Locate the cell with the specified text and output its [x, y] center coordinate. 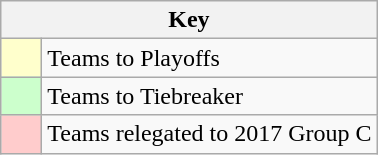
Key [189, 20]
Teams to Tiebreaker [210, 96]
Teams to Playoffs [210, 58]
Teams relegated to 2017 Group C [210, 134]
